Return [X, Y] of the center of cell containing provided text 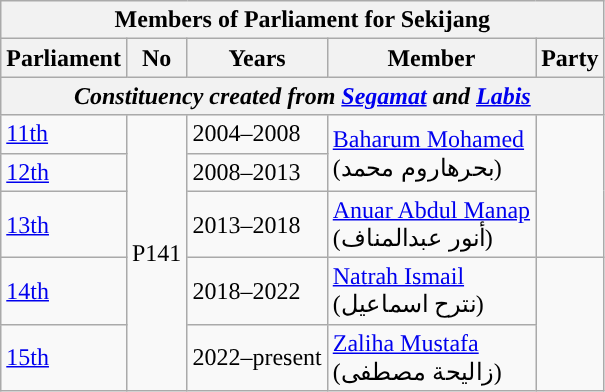
2013–2018 [257, 224]
Anuar Abdul Manap (أنور عبدالمناف) [431, 224]
2022–present [257, 358]
14th [64, 292]
15th [64, 358]
Years [257, 58]
P141 [156, 253]
2004–2008 [257, 134]
Party [570, 58]
Member [431, 58]
2018–2022 [257, 292]
12th [64, 172]
Members of Parliament for Sekijang [302, 20]
Constituency created from Segamat and Labis [302, 96]
11th [64, 134]
Natrah Ismail (نترح اسماعيل) [431, 292]
Parliament [64, 58]
2008–2013 [257, 172]
13th [64, 224]
No [156, 58]
Baharum Mohamed (بحرهاروم محمد‎) [431, 153]
Zaliha Mustafa (زاليحة مصطفى‎) [431, 358]
